Determine the (X, Y) coordinate at the center of the cell enclosing the given text.  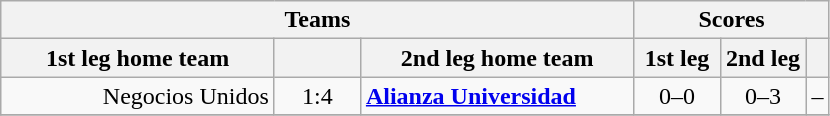
1:4 (317, 96)
Alianza Universidad (497, 96)
Scores (732, 20)
Negocios Unidos (138, 96)
1st leg home team (138, 58)
0–3 (763, 96)
1st leg (677, 58)
2nd leg home team (497, 58)
0–0 (677, 96)
2nd leg (763, 58)
Teams (318, 20)
– (818, 96)
